Output the (X, Y) coordinate of the center of the cell containing the given text.  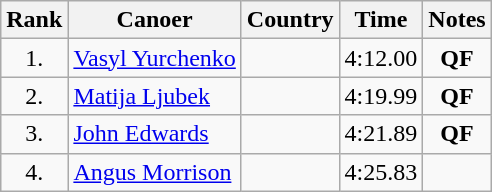
4:25.83 (381, 172)
John Edwards (154, 134)
3. (34, 134)
Matija Ljubek (154, 96)
4. (34, 172)
Time (381, 20)
Notes (457, 20)
4:12.00 (381, 58)
Angus Morrison (154, 172)
Country (290, 20)
4:19.99 (381, 96)
Canoer (154, 20)
2. (34, 96)
Vasyl Yurchenko (154, 58)
4:21.89 (381, 134)
1. (34, 58)
Rank (34, 20)
